Output the [X, Y] coordinate of the center of the cell containing the given text.  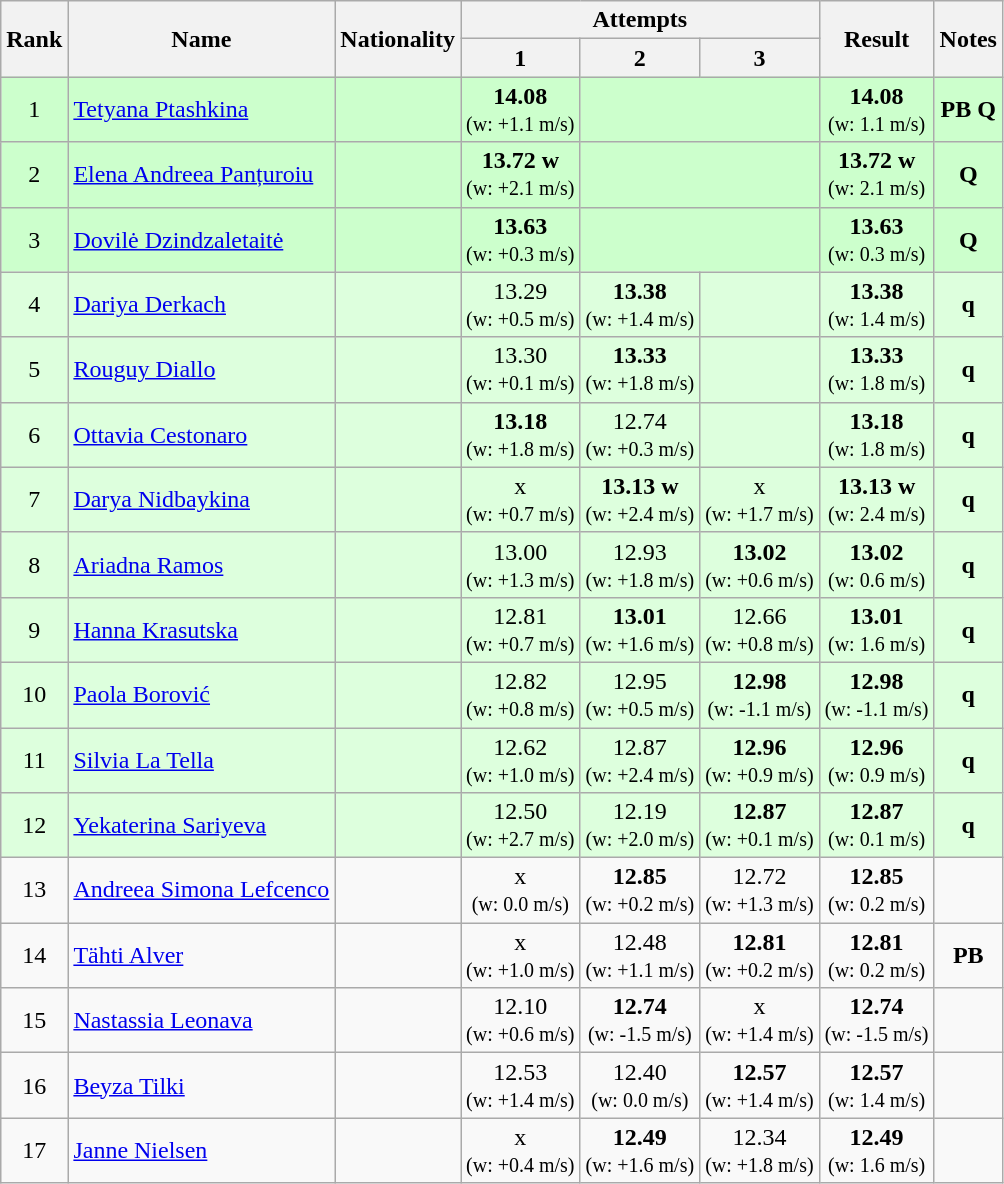
x(w: +1.7 m/s) [760, 500]
17 [34, 1150]
13.38(w: 1.4 m/s) [876, 304]
12.49(w: +1.6 m/s) [640, 1150]
x(w: +0.4 m/s) [521, 1150]
13.18(w: +1.8 m/s) [521, 434]
12.66(w: +0.8 m/s) [760, 630]
12.50(w: +2.7 m/s) [521, 826]
13.30(w: +0.1 m/s) [521, 370]
Tetyana Ptashkina [202, 110]
12.74(w: +0.3 m/s) [640, 434]
16 [34, 1086]
x(w: +0.7 m/s) [521, 500]
4 [34, 304]
Nationality [398, 39]
9 [34, 630]
x(w: +1.0 m/s) [521, 956]
12.96(w: +0.9 m/s) [760, 760]
12.96(w: 0.9 m/s) [876, 760]
13.00(w: +1.3 m/s) [521, 564]
x(w: 0.0 m/s) [521, 890]
10 [34, 694]
14.08(w: 1.1 m/s) [876, 110]
12.49(w: 1.6 m/s) [876, 1150]
Silvia La Tella [202, 760]
Dovilė Dzindzaletaitė [202, 240]
Andreea Simona Lefcenco [202, 890]
Janne Nielsen [202, 1150]
5 [34, 370]
Rouguy Diallo [202, 370]
Hanna Krasutska [202, 630]
x(w: +1.4 m/s) [760, 1020]
13.38(w: +1.4 m/s) [640, 304]
Result [876, 39]
Rank [34, 39]
12.85(w: 0.2 m/s) [876, 890]
Ottavia Cestonaro [202, 434]
12.87(w: 0.1 m/s) [876, 826]
13.02(w: 0.6 m/s) [876, 564]
12.87(w: +0.1 m/s) [760, 826]
12.81(w: 0.2 m/s) [876, 956]
Darya Nidbaykina [202, 500]
12.82(w: +0.8 m/s) [521, 694]
15 [34, 1020]
Elena Andreea Panțuroiu [202, 174]
13.13 w(w: +2.4 m/s) [640, 500]
Yekaterina Sariyeva [202, 826]
12.48(w: +1.1 m/s) [640, 956]
12.62(w: +1.0 m/s) [521, 760]
13 [34, 890]
12.93(w: +1.8 m/s) [640, 564]
Beyza Tilki [202, 1086]
12.95(w: +0.5 m/s) [640, 694]
12.72(w: +1.3 m/s) [760, 890]
12.40(w: 0.0 m/s) [640, 1086]
PB Q [968, 110]
12.85(w: +0.2 m/s) [640, 890]
13.33(w: +1.8 m/s) [640, 370]
Attempts [640, 20]
6 [34, 434]
11 [34, 760]
Name [202, 39]
12.53(w: +1.4 m/s) [521, 1086]
Dariya Derkach [202, 304]
8 [34, 564]
12.57(w: +1.4 m/s) [760, 1086]
12.57(w: 1.4 m/s) [876, 1086]
12.87(w: +2.4 m/s) [640, 760]
14.08(w: +1.1 m/s) [521, 110]
Notes [968, 39]
7 [34, 500]
12.10(w: +0.6 m/s) [521, 1020]
13.29(w: +0.5 m/s) [521, 304]
12 [34, 826]
14 [34, 956]
Ariadna Ramos [202, 564]
Nastassia Leonava [202, 1020]
13.13 w(w: 2.4 m/s) [876, 500]
12.19(w: +2.0 m/s) [640, 826]
13.72 w(w: +2.1 m/s) [521, 174]
Paola Borović [202, 694]
13.18(w: 1.8 m/s) [876, 434]
13.01(w: +1.6 m/s) [640, 630]
Tähti Alver [202, 956]
13.02(w: +0.6 m/s) [760, 564]
13.72 w(w: 2.1 m/s) [876, 174]
13.01(w: 1.6 m/s) [876, 630]
13.63(w: +0.3 m/s) [521, 240]
12.81(w: +0.2 m/s) [760, 956]
13.33(w: 1.8 m/s) [876, 370]
13.63(w: 0.3 m/s) [876, 240]
PB [968, 956]
12.34(w: +1.8 m/s) [760, 1150]
12.81(w: +0.7 m/s) [521, 630]
